Extract the (x, y) coordinate from the center of the cell holding the provided text.  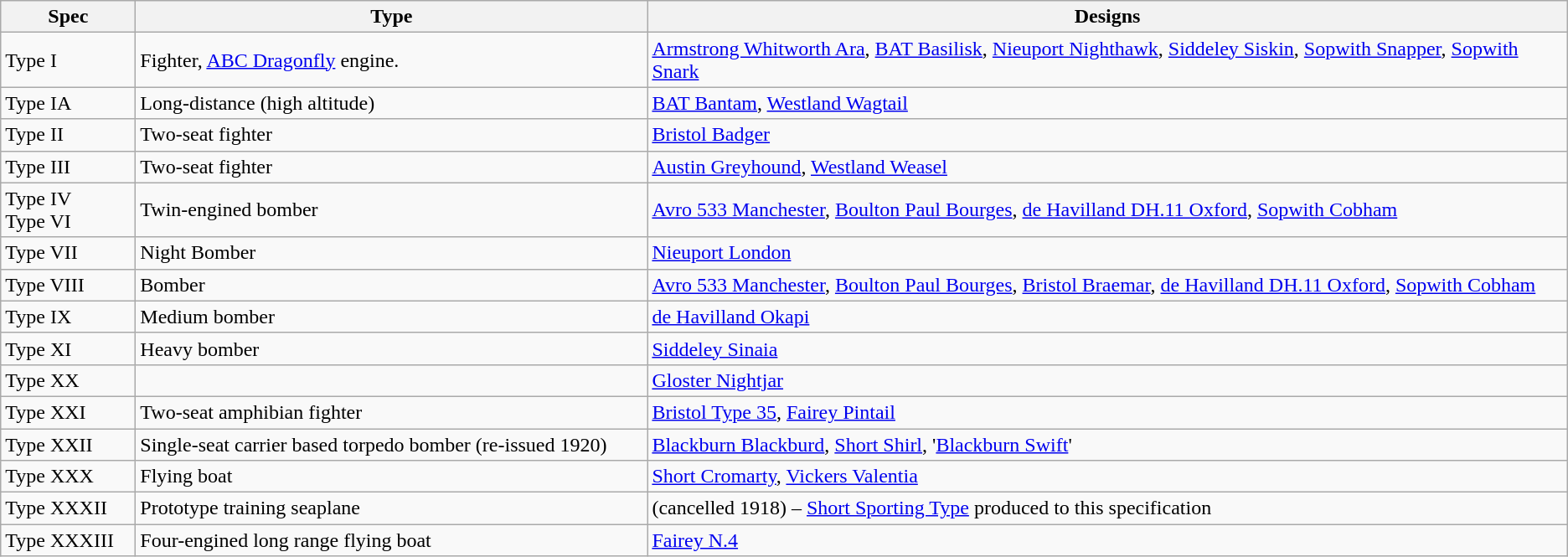
BAT Bantam, Westland Wagtail (1107, 103)
Type XXX (69, 477)
Fighter, ABC Dragonfly engine. (392, 60)
Avro 533 Manchester, Boulton Paul Bourges, de Havilland DH.11 Oxford, Sopwith Cobham (1107, 209)
Type XXII (69, 445)
Heavy bomber (392, 348)
Bristol Badger (1107, 135)
de Havilland Okapi (1107, 317)
Type IA (69, 103)
Bristol Type 35, Fairey Pintail (1107, 412)
Type XXI (69, 412)
Avro 533 Manchester, Boulton Paul Bourges, Bristol Braemar, de Havilland DH.11 Oxford, Sopwith Cobham (1107, 285)
Type II (69, 135)
Type VII (69, 253)
Bomber (392, 285)
Twin-engined bomber (392, 209)
Long-distance (high altitude) (392, 103)
Siddeley Sinaia (1107, 348)
Type XXXII (69, 508)
Austin Greyhound, Westland Weasel (1107, 167)
Two-seat amphibian fighter (392, 412)
Type VIII (69, 285)
Type (392, 17)
Spec (69, 17)
Single-seat carrier based torpedo bomber (re-issued 1920) (392, 445)
Type XX (69, 380)
Type I (69, 60)
Gloster Nightjar (1107, 380)
Fairey N.4 (1107, 540)
Night Bomber (392, 253)
Nieuport London (1107, 253)
Blackburn Blackburd, Short Shirl, 'Blackburn Swift' (1107, 445)
Four-engined long range flying boat (392, 540)
Flying boat (392, 477)
Designs (1107, 17)
Type XXXIII (69, 540)
Type XI (69, 348)
Short Cromarty, Vickers Valentia (1107, 477)
Prototype training seaplane (392, 508)
Medium bomber (392, 317)
Type IVType VI (69, 209)
Type IX (69, 317)
Armstrong Whitworth Ara, BAT Basilisk, Nieuport Nighthawk, Siddeley Siskin, Sopwith Snapper, Sopwith Snark (1107, 60)
Type III (69, 167)
(cancelled 1918) – Short Sporting Type produced to this specification (1107, 508)
